For the text-containing cell, return its midpoint in (x, y) coordinate format. 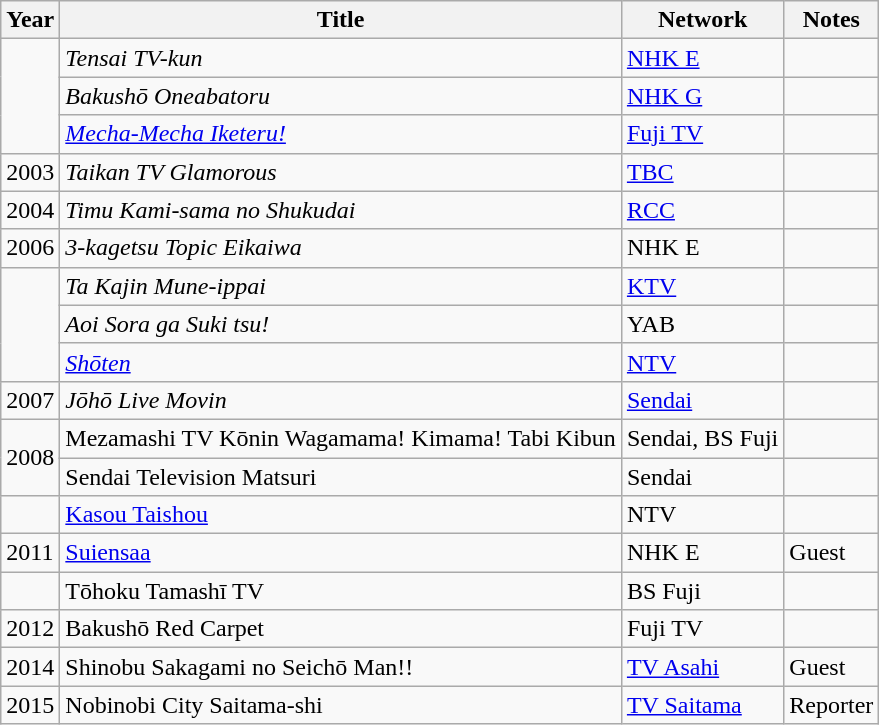
Network (702, 20)
Year (30, 20)
YAB (702, 324)
BS Fuji (702, 591)
Tōhoku Tamashī TV (341, 591)
2003 (30, 172)
Tensai TV-kun (341, 58)
Shōten (341, 362)
NHK G (702, 96)
RCC (702, 210)
Mecha-Mecha Iketeru! (341, 134)
2012 (30, 629)
Ta Kajin Mune-ippai (341, 286)
Reporter (832, 705)
Jōhō Live Movin (341, 400)
TV Asahi (702, 667)
Mezamashi TV Kōnin Wagamama! Kimama! Tabi Kibun (341, 438)
3-kagetsu Topic Eikaiwa (341, 248)
Sendai Television Matsuri (341, 477)
Bakushō Red Carpet (341, 629)
Aoi Sora ga Suki tsu! (341, 324)
2004 (30, 210)
2006 (30, 248)
2015 (30, 705)
KTV (702, 286)
2008 (30, 457)
Notes (832, 20)
Kasou Taishou (341, 515)
Title (341, 20)
TBC (702, 172)
2011 (30, 553)
Taikan TV Glamorous (341, 172)
Bakushō Oneabatoru (341, 96)
Sendai, BS Fuji (702, 438)
Timu Kami-sama no Shukudai (341, 210)
TV Saitama (702, 705)
2014 (30, 667)
2007 (30, 400)
Suiensaa (341, 553)
Shinobu Sakagami no Seichō Man!! (341, 667)
Nobinobi City Saitama-shi (341, 705)
